For the text-containing cell, return its midpoint in [x, y] coordinate format. 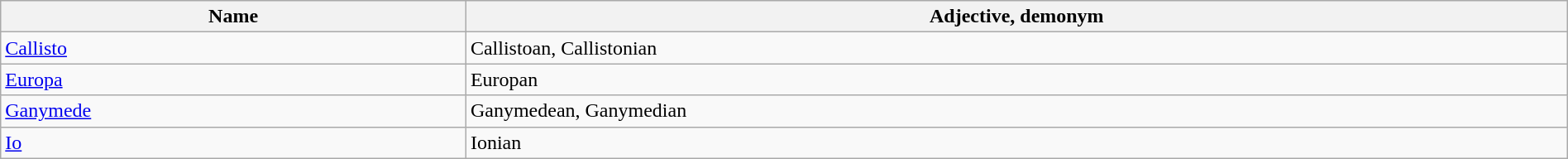
Callisto [233, 48]
Europan [1016, 79]
Io [233, 142]
Adjective, demonym [1016, 17]
Europa [233, 79]
Ionian [1016, 142]
Ganymedean, Ganymedian [1016, 111]
Name [233, 17]
Callistoan, Callistonian [1016, 48]
Ganymede [233, 111]
